Search for the cell housing the specified text and yield its [X, Y] center coordinate. 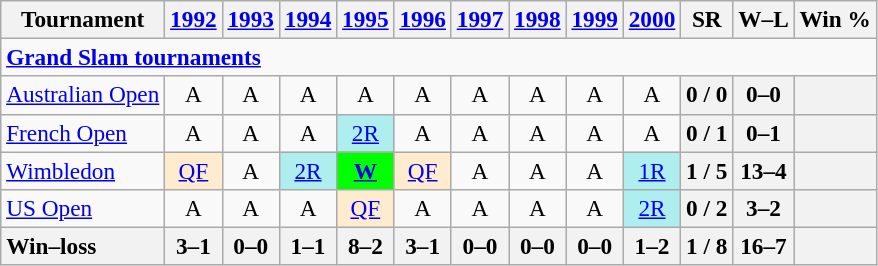
1R [652, 170]
1 / 5 [707, 170]
1993 [250, 19]
1994 [308, 19]
1992 [194, 19]
1 / 8 [707, 246]
Australian Open [83, 95]
1996 [422, 19]
Tournament [83, 19]
0–1 [764, 133]
1998 [538, 19]
SR [707, 19]
Wimbledon [83, 170]
2000 [652, 19]
8–2 [366, 246]
Grand Slam tournaments [438, 57]
16–7 [764, 246]
3–2 [764, 208]
0 / 1 [707, 133]
0 / 2 [707, 208]
French Open [83, 133]
0 / 0 [707, 95]
Win % [835, 19]
1999 [594, 19]
W [366, 170]
13–4 [764, 170]
Win–loss [83, 246]
US Open [83, 208]
1–1 [308, 246]
W–L [764, 19]
1995 [366, 19]
1997 [480, 19]
1–2 [652, 246]
